Scan for the cell matching the given text and deliver its (x, y) coordinate at center. 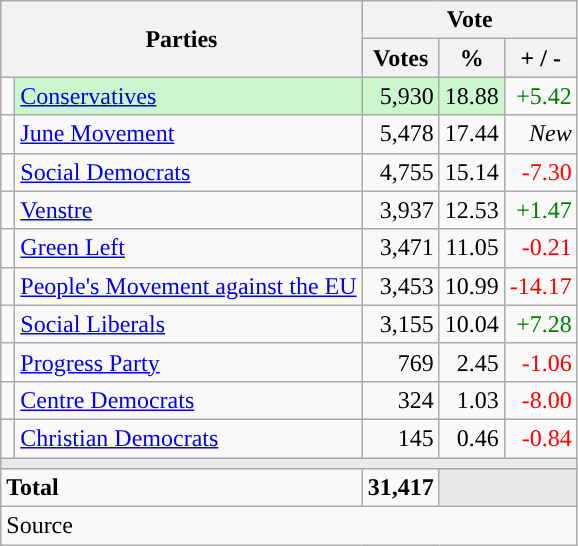
3,937 (400, 210)
15.14 (472, 172)
Christian Democrats (188, 438)
18.88 (472, 96)
+5.42 (540, 96)
-8.00 (540, 400)
Progress Party (188, 362)
3,453 (400, 286)
145 (400, 438)
+7.28 (540, 324)
12.53 (472, 210)
Conservatives (188, 96)
-0.21 (540, 248)
Total (182, 488)
0.46 (472, 438)
5,930 (400, 96)
3,471 (400, 248)
Parties (182, 39)
2.45 (472, 362)
% (472, 58)
11.05 (472, 248)
Social Democrats (188, 172)
-7.30 (540, 172)
3,155 (400, 324)
Vote (470, 20)
+ / - (540, 58)
+1.47 (540, 210)
17.44 (472, 134)
-1.06 (540, 362)
5,478 (400, 134)
-0.84 (540, 438)
June Movement (188, 134)
Green Left (188, 248)
31,417 (400, 488)
1.03 (472, 400)
People's Movement against the EU (188, 286)
10.99 (472, 286)
Centre Democrats (188, 400)
Venstre (188, 210)
Social Liberals (188, 324)
769 (400, 362)
-14.17 (540, 286)
324 (400, 400)
Source (290, 526)
10.04 (472, 324)
Votes (400, 58)
New (540, 134)
4,755 (400, 172)
